Scan for the cell matching the given text and deliver its [X, Y] coordinate at center. 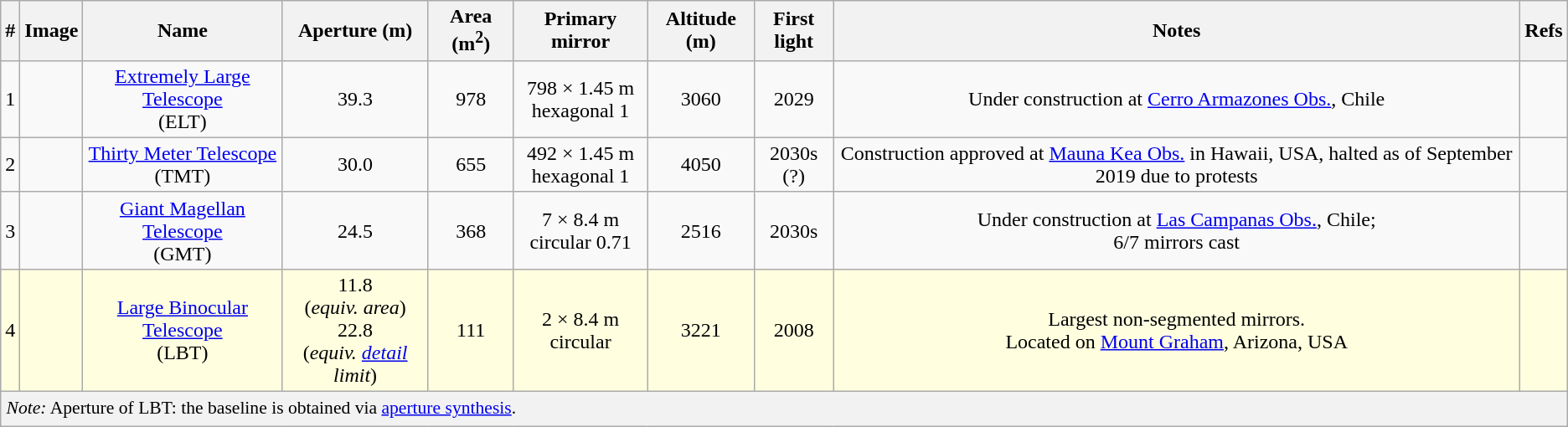
3 [10, 230]
Note: Aperture of LBT: the baseline is obtained via aperture synthesis. [784, 409]
3060 [701, 99]
2030s [794, 230]
Image [52, 31]
2 [10, 164]
Extremely Large Telescope(ELT) [183, 99]
3221 [701, 330]
Largest non-segmented mirrors.Located on Mount Graham, Arizona, USA [1177, 330]
Primary mirror [580, 31]
Construction approved at Mauna Kea Obs. in Hawaii, USA, halted as of September 2019 due to protests [1177, 164]
Large Binocular Telescope(LBT) [183, 330]
30.0 [355, 164]
2516 [701, 230]
2008 [794, 330]
978 [471, 99]
Area (m2) [471, 31]
Aperture (m) [355, 31]
24.5 [355, 230]
2 × 8.4 mcircular [580, 330]
111 [471, 330]
Under construction at Las Campanas Obs., Chile;6/7 mirrors cast [1177, 230]
Refs [1544, 31]
4050 [701, 164]
Giant Magellan Telescope(GMT) [183, 230]
11.8 (equiv. area)22.8 (equiv. detail limit) [355, 330]
Under construction at Cerro Armazones Obs., Chile [1177, 99]
2030s (?) [794, 164]
7 × 8.4 mcircular 0.71 [580, 230]
Altitude (m) [701, 31]
Notes [1177, 31]
368 [471, 230]
1 [10, 99]
2029 [794, 99]
Name [183, 31]
798 × 1.45 mhexagonal 1 [580, 99]
655 [471, 164]
492 × 1.45 mhexagonal 1 [580, 164]
Firstlight [794, 31]
Thirty Meter Telescope(TMT) [183, 164]
39.3 [355, 99]
# [10, 31]
4 [10, 330]
